Identify which cell holds the provided text, then report its (X, Y) central coordinate. 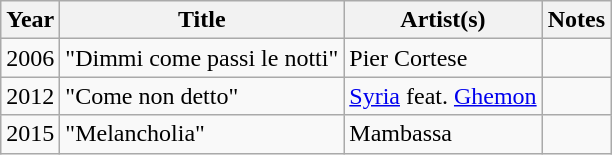
Artist(s) (443, 20)
Pier Cortese (443, 58)
"Melancholia" (202, 134)
Notes (576, 20)
"Dimmi come passi le notti" (202, 58)
Title (202, 20)
Mambassa (443, 134)
"Come non detto" (202, 96)
2015 (30, 134)
Year (30, 20)
2012 (30, 96)
2006 (30, 58)
Syria feat. Ghemon (443, 96)
